Locate the cell with the specified text and output its (X, Y) center coordinate. 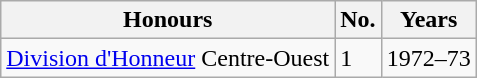
1972–73 (428, 58)
Division d'Honneur Centre-Ouest (168, 58)
1 (358, 58)
No. (358, 20)
Years (428, 20)
Honours (168, 20)
